Identify which cell holds the provided text, then report its (X, Y) central coordinate. 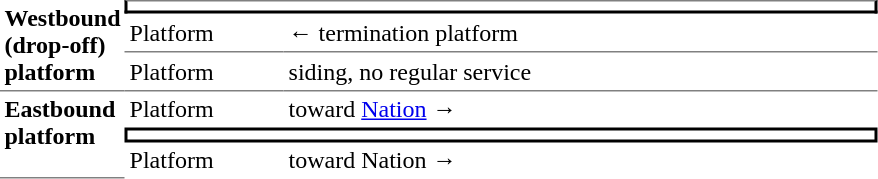
Eastbound platform (62, 136)
siding, no regular service (581, 72)
← termination platform (581, 34)
Westbound (drop-off) platform (62, 46)
